Output the [X, Y] coordinate of the center of the cell containing the given text.  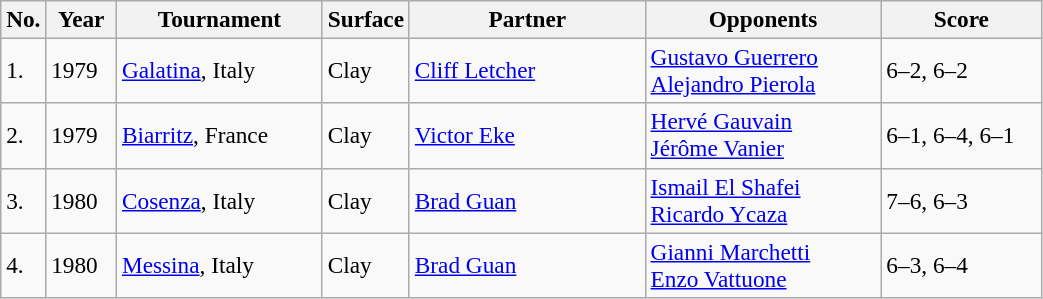
Hervé Gauvain Jérôme Vanier [763, 136]
No. [24, 19]
Partner [527, 19]
Galatina, Italy [220, 70]
6–1, 6–4, 6–1 [962, 136]
Ismail El Shafei Ricardo Ycaza [763, 200]
Opponents [763, 19]
Surface [366, 19]
7–6, 6–3 [962, 200]
Tournament [220, 19]
Cosenza, Italy [220, 200]
Year [82, 19]
2. [24, 136]
Gustavo Guerrero Alejandro Pierola [763, 70]
Victor Eke [527, 136]
1. [24, 70]
6–3, 6–4 [962, 264]
Gianni Marchetti Enzo Vattuone [763, 264]
Score [962, 19]
Cliff Letcher [527, 70]
3. [24, 200]
Biarritz, France [220, 136]
6–2, 6–2 [962, 70]
Messina, Italy [220, 264]
4. [24, 264]
